Detect which cell encompasses the target text, then output its (X, Y) center coordinate. 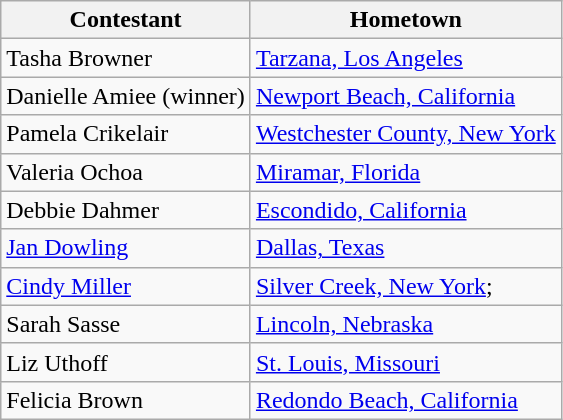
Sarah Sasse (126, 324)
Westchester County, New York (406, 134)
St. Louis, Missouri (406, 362)
Silver Creek, New York; (406, 286)
Debbie Dahmer (126, 210)
Dallas, Texas (406, 248)
Pamela Crikelair (126, 134)
Hometown (406, 20)
Liz Uthoff (126, 362)
Lincoln, Nebraska (406, 324)
Newport Beach, California (406, 96)
Contestant (126, 20)
Felicia Brown (126, 400)
Tasha Browner (126, 58)
Escondido, California (406, 210)
Valeria Ochoa (126, 172)
Redondo Beach, California (406, 400)
Danielle Amiee (winner) (126, 96)
Cindy Miller (126, 286)
Miramar, Florida (406, 172)
Jan Dowling (126, 248)
Tarzana, Los Angeles (406, 58)
